Pinpoint the cell where the given text exists, returning its (X, Y) midpoint coordinate. 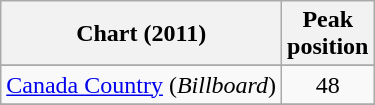
Peakposition (328, 34)
Canada Country (Billboard) (142, 85)
48 (328, 85)
Chart (2011) (142, 34)
